Return [x, y] of the center of cell containing provided text 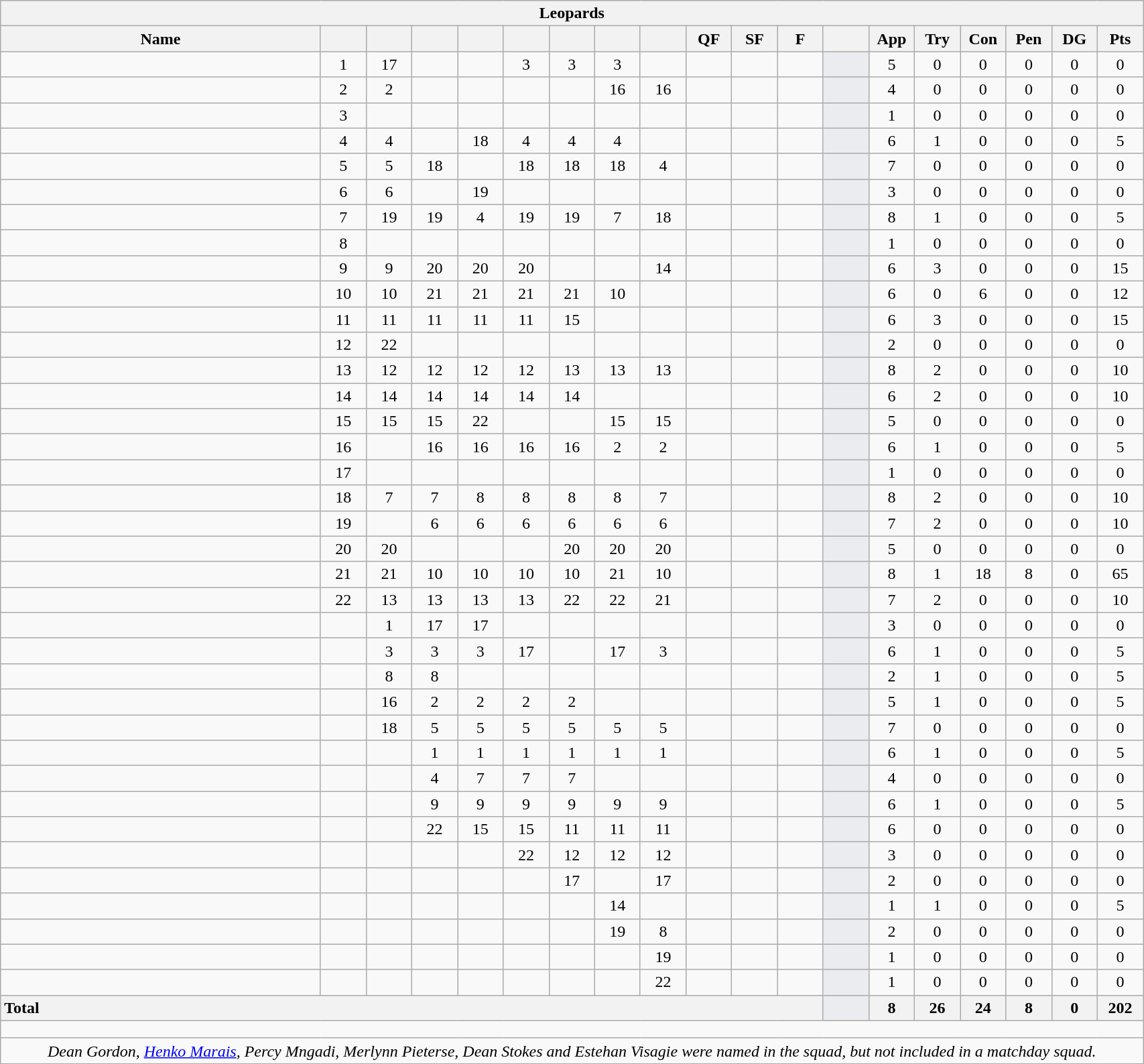
Leopards [572, 13]
Pts [1120, 39]
DG [1074, 39]
App [891, 39]
202 [1120, 1008]
SF [755, 39]
Total [411, 1008]
24 [983, 1008]
Con [983, 39]
26 [938, 1008]
F [800, 39]
QF [709, 39]
65 [1120, 574]
Try [938, 39]
Name [161, 39]
Pen [1029, 39]
